From the cell containing the given text, extract its center point as (X, Y) coordinate. 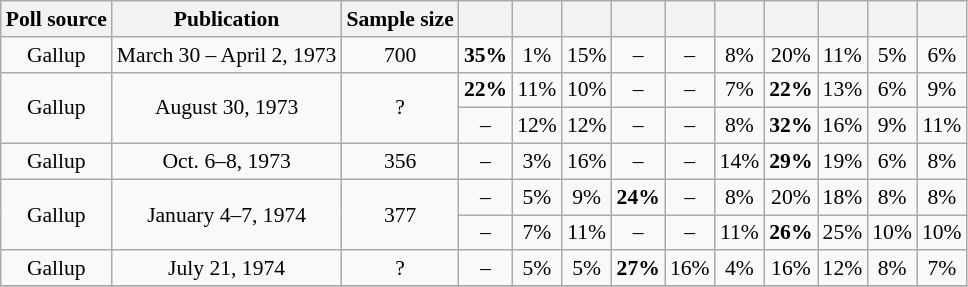
Publication (227, 19)
27% (638, 269)
4% (740, 269)
32% (790, 126)
19% (843, 162)
3% (537, 162)
July 21, 1974 (227, 269)
15% (587, 55)
377 (400, 214)
13% (843, 90)
1% (537, 55)
35% (486, 55)
29% (790, 162)
700 (400, 55)
26% (790, 233)
Poll source (56, 19)
356 (400, 162)
14% (740, 162)
24% (638, 197)
Sample size (400, 19)
25% (843, 233)
January 4–7, 1974 (227, 214)
Oct. 6–8, 1973 (227, 162)
August 30, 1973 (227, 108)
18% (843, 197)
March 30 – April 2, 1973 (227, 55)
